Return the (X, Y) coordinate for the center point of the cell that contains the specified text.  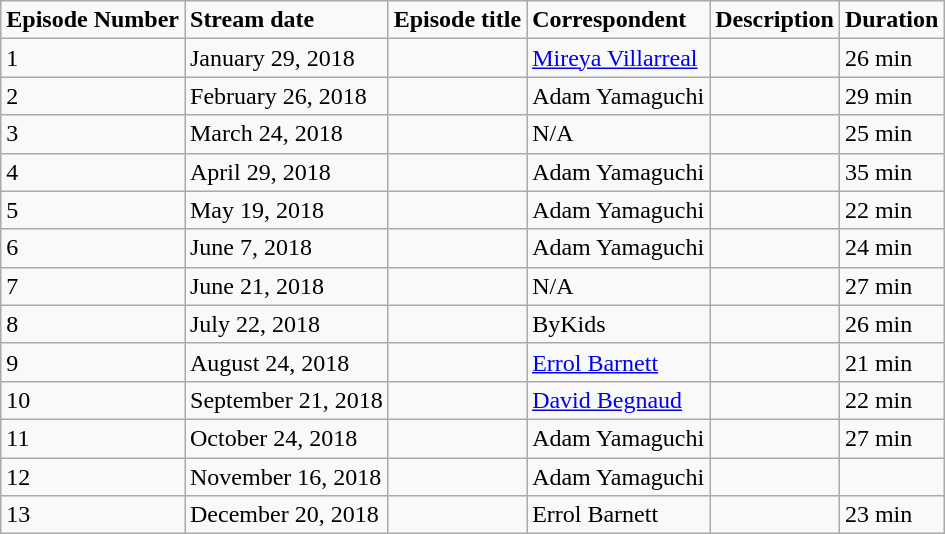
December 20, 2018 (286, 515)
David Begnaud (618, 400)
Episode title (457, 20)
2 (93, 96)
August 24, 2018 (286, 362)
8 (93, 324)
3 (93, 134)
Correspondent (618, 20)
24 min (891, 248)
March 24, 2018 (286, 134)
May 19, 2018 (286, 210)
September 21, 2018 (286, 400)
29 min (891, 96)
11 (93, 438)
5 (93, 210)
Episode Number (93, 20)
January 29, 2018 (286, 58)
9 (93, 362)
7 (93, 286)
Stream date (286, 20)
July 22, 2018 (286, 324)
November 16, 2018 (286, 477)
6 (93, 248)
23 min (891, 515)
ByKids (618, 324)
June 7, 2018 (286, 248)
21 min (891, 362)
Description (775, 20)
April 29, 2018 (286, 172)
25 min (891, 134)
10 (93, 400)
13 (93, 515)
12 (93, 477)
4 (93, 172)
1 (93, 58)
June 21, 2018 (286, 286)
October 24, 2018 (286, 438)
Duration (891, 20)
February 26, 2018 (286, 96)
35 min (891, 172)
Mireya Villarreal (618, 58)
